Locate the cell with the specified text and output its [x, y] center coordinate. 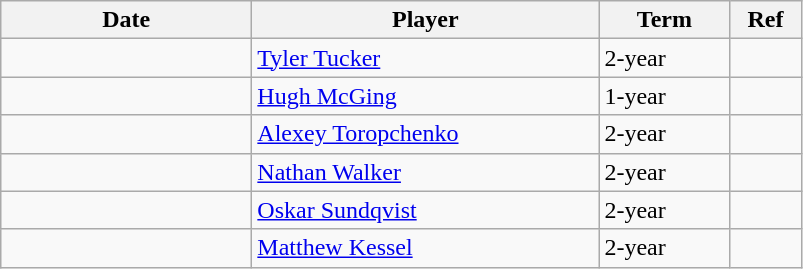
Matthew Kessel [426, 248]
Nathan Walker [426, 172]
Date [126, 20]
Alexey Toropchenko [426, 134]
Oskar Sundqvist [426, 210]
Term [664, 20]
Tyler Tucker [426, 58]
Ref [766, 20]
Hugh McGing [426, 96]
Player [426, 20]
1-year [664, 96]
